Scan for the cell matching the given text and deliver its (X, Y) coordinate at center. 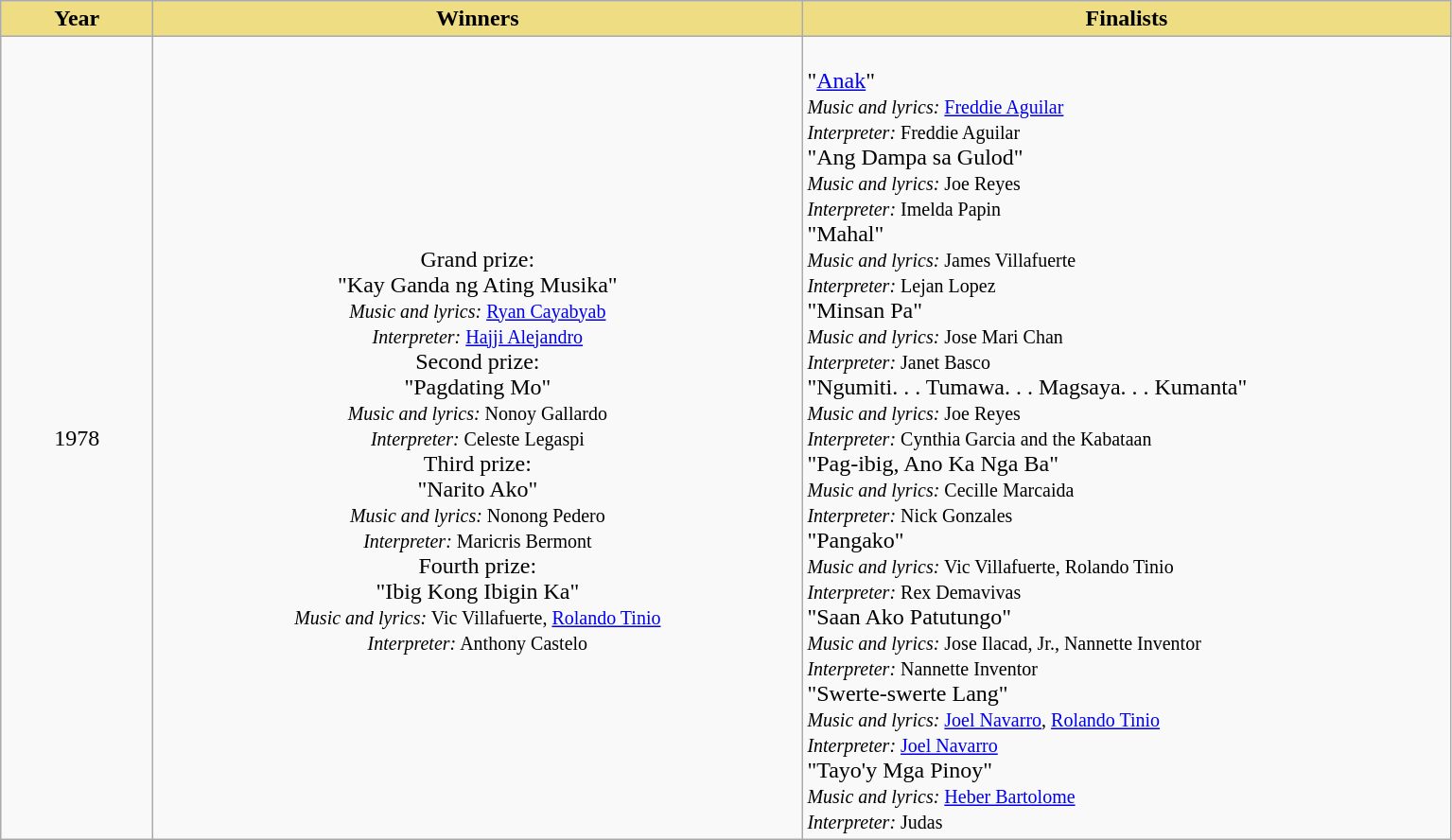
1978 (78, 438)
Winners (478, 19)
Year (78, 19)
Finalists (1127, 19)
